Provide the [x, y] coordinate of the cell's center where the given text is located.  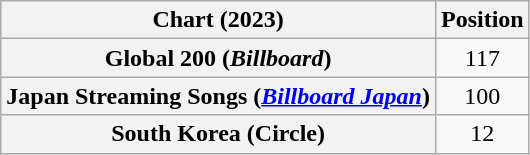
Global 200 (Billboard) [218, 58]
117 [482, 58]
Position [482, 20]
Chart (2023) [218, 20]
12 [482, 134]
Japan Streaming Songs (Billboard Japan) [218, 96]
South Korea (Circle) [218, 134]
100 [482, 96]
